Locate the cell with the specified text and output its [X, Y] center coordinate. 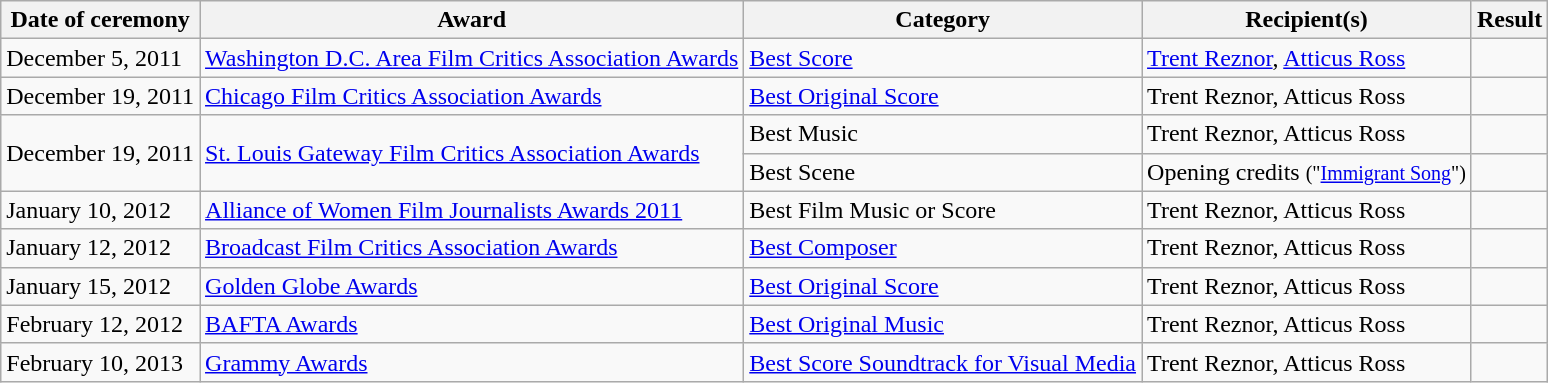
Award [472, 20]
January 10, 2012 [100, 210]
February 10, 2013 [100, 362]
Broadcast Film Critics Association Awards [472, 248]
January 15, 2012 [100, 286]
January 12, 2012 [100, 248]
Best Music [943, 134]
Alliance of Women Film Journalists Awards 2011 [472, 210]
Best Score [943, 58]
Best Scene [943, 172]
Best Film Music or Score [943, 210]
December 5, 2011 [100, 58]
Recipient(s) [1307, 20]
Best Composer [943, 248]
Result [1509, 20]
Best Original Music [943, 324]
Opening credits ("Immigrant Song") [1307, 172]
Best Score Soundtrack for Visual Media [943, 362]
Category [943, 20]
Chicago Film Critics Association Awards [472, 96]
Grammy Awards [472, 362]
February 12, 2012 [100, 324]
St. Louis Gateway Film Critics Association Awards [472, 153]
Washington D.C. Area Film Critics Association Awards [472, 58]
Golden Globe Awards [472, 286]
Date of ceremony [100, 20]
BAFTA Awards [472, 324]
